Output the [X, Y] coordinate of the center of the cell containing the given text.  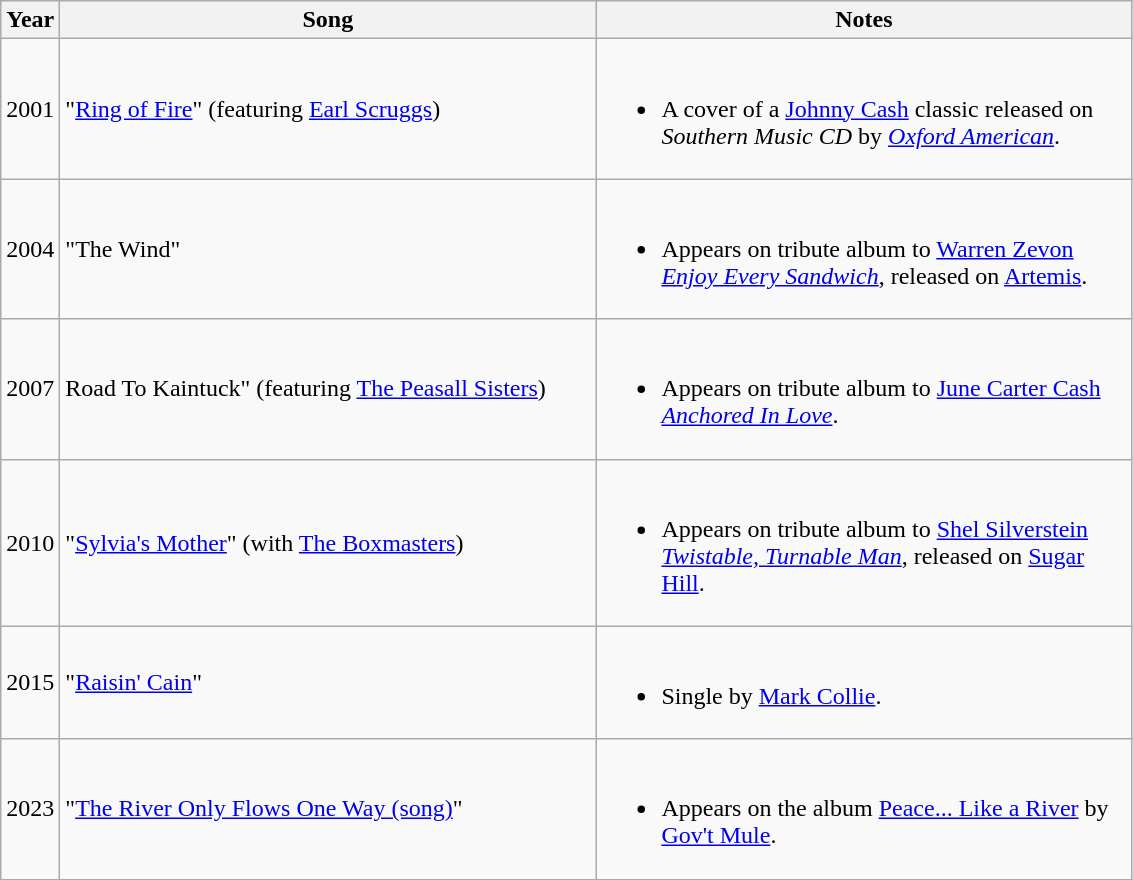
Year [30, 20]
Appears on tribute album to Warren Zevon Enjoy Every Sandwich, released on Artemis. [864, 249]
Appears on the album Peace... Like a River by Gov't Mule. [864, 809]
"The Wind" [328, 249]
2004 [30, 249]
"The River Only Flows One Way (song)" [328, 809]
Road To Kaintuck" (featuring The Peasall Sisters) [328, 389]
2010 [30, 542]
2015 [30, 682]
Notes [864, 20]
2023 [30, 809]
Appears on tribute album to Shel Silverstein Twistable, Turnable Man, released on Sugar Hill. [864, 542]
"Sylvia's Mother" (with The Boxmasters) [328, 542]
"Raisin' Cain" [328, 682]
Single by Mark Collie. [864, 682]
2001 [30, 109]
"Ring of Fire" (featuring Earl Scruggs) [328, 109]
2007 [30, 389]
Song [328, 20]
Appears on tribute album to June Carter Cash Anchored In Love. [864, 389]
A cover of a Johnny Cash classic released on Southern Music CD by Oxford American. [864, 109]
